Find where the given text appears and provide that cell's center as (X, Y) coordinate. 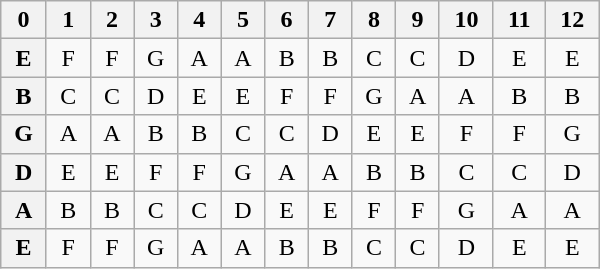
0 (24, 20)
4 (199, 20)
3 (156, 20)
7 (330, 20)
8 (374, 20)
1 (68, 20)
5 (243, 20)
11 (519, 20)
2 (112, 20)
12 (572, 20)
6 (287, 20)
10 (466, 20)
9 (418, 20)
